Identify which cell holds the provided text, then report its (x, y) central coordinate. 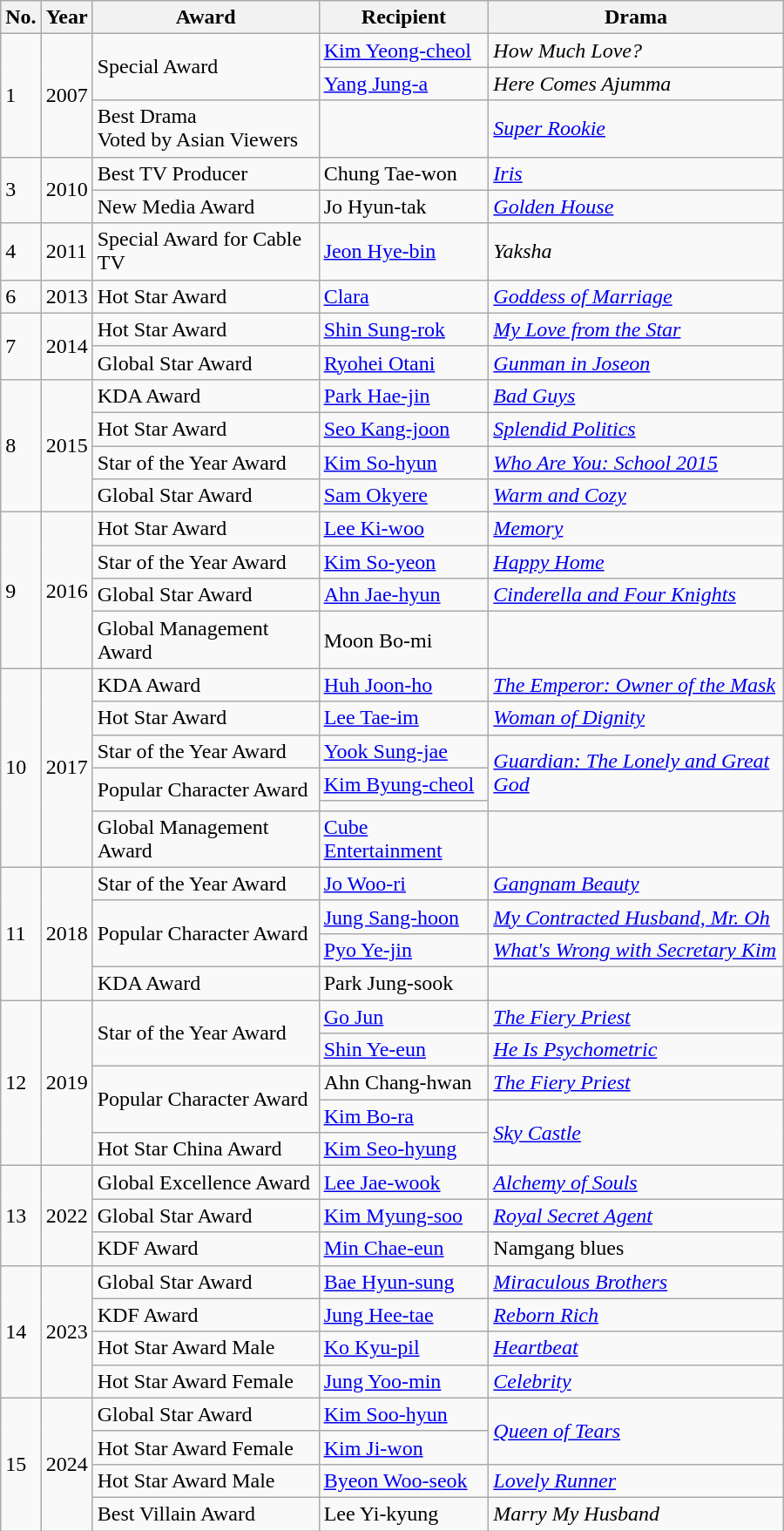
2011 (66, 251)
Lee Tae-im (404, 718)
Best Drama Voted by Asian Viewers (206, 129)
Kim Bo-ra (404, 1116)
10 (21, 768)
Clara (404, 296)
Gangnam Beauty (636, 884)
Best TV Producer (206, 173)
Queen of Tears (636, 1431)
Cinderella and Four Knights (636, 595)
Kim Seo-hyung (404, 1149)
Lee Yi-kyung (404, 1514)
Bae Hyun-sung (404, 1282)
Global Excellence Award (206, 1182)
Who Are You: School 2015 (636, 463)
Shin Ye-eun (404, 1050)
7 (21, 346)
3 (21, 190)
Kim Ji-won (404, 1447)
Yang Jung-a (404, 84)
Guardian: The Lonely and Great God (636, 772)
Seo Kang-joon (404, 429)
Recipient (404, 17)
Happy Home (636, 562)
Special Award for Cable TV (206, 251)
2024 (66, 1464)
Namgang blues (636, 1249)
Moon Bo-mi (404, 640)
Jung Yoo-min (404, 1381)
15 (21, 1464)
Park Hae-jin (404, 396)
Lee Ki-woo (404, 529)
9 (21, 591)
Award (206, 17)
1 (21, 96)
What's Wrong with Secretary Kim (636, 950)
Reborn Rich (636, 1315)
No. (21, 17)
11 (21, 933)
2016 (66, 591)
Kim Soo-hyun (404, 1414)
4 (21, 251)
8 (21, 445)
12 (21, 1083)
14 (21, 1331)
Lee Jae-wook (404, 1182)
My Love from the Star (636, 329)
2022 (66, 1216)
How Much Love? (636, 51)
Jo Woo-ri (404, 884)
Jung Hee-tae (404, 1315)
Pyo Ye-jin (404, 950)
Celebrity (636, 1381)
2017 (66, 768)
Chung Tae-won (404, 173)
Woman of Dignity (636, 718)
Iris (636, 173)
Jung Sang-hoon (404, 917)
Yaksha (636, 251)
Park Jung-sook (404, 983)
Kim So-yeon (404, 562)
Gunman in Joseon (636, 362)
Drama (636, 17)
Ahn Chang-hwan (404, 1083)
Super Rookie (636, 129)
2007 (66, 96)
Jeon Hye-bin (404, 251)
Sky Castle (636, 1133)
Cube Entertainment (404, 838)
2015 (66, 445)
Golden House (636, 207)
2010 (66, 190)
Memory (636, 529)
Huh Joon-ho (404, 685)
Go Jun (404, 1017)
Best Villain Award (206, 1514)
2023 (66, 1331)
Ahn Jae-hyun (404, 595)
Miraculous Brothers (636, 1282)
New Media Award (206, 207)
13 (21, 1216)
Kim Byung-cheol (404, 784)
Ko Kyu-pil (404, 1348)
The Emperor: Owner of the Mask (636, 685)
Jo Hyun-tak (404, 207)
2013 (66, 296)
2018 (66, 933)
2019 (66, 1083)
Royal Secret Agent (636, 1216)
Marry My Husband (636, 1514)
Kim So-hyun (404, 463)
2014 (66, 346)
Goddess of Marriage (636, 296)
Kim Myung-soo (404, 1216)
Sam Okyere (404, 496)
Yook Sung-jae (404, 751)
Byeon Woo-seok (404, 1480)
Lovely Runner (636, 1480)
My Contracted Husband, Mr. Oh (636, 917)
Min Chae-eun (404, 1249)
Warm and Cozy (636, 496)
Year (66, 17)
Hot Star China Award (206, 1149)
Splendid Politics (636, 429)
Heartbeat (636, 1348)
Shin Sung-rok (404, 329)
Alchemy of Souls (636, 1182)
He Is Psychometric (636, 1050)
Special Award (206, 67)
Here Comes Ajumma (636, 84)
Ryohei Otani (404, 362)
6 (21, 296)
Kim Yeong-cheol (404, 51)
Bad Guys (636, 396)
